Detect which cell encompasses the target text, then output its (x, y) center coordinate. 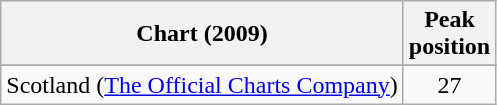
Scotland (The Official Charts Company) (202, 85)
27 (449, 85)
Peakposition (449, 34)
Chart (2009) (202, 34)
